Find where the given text appears and provide that cell's center as (X, Y) coordinate. 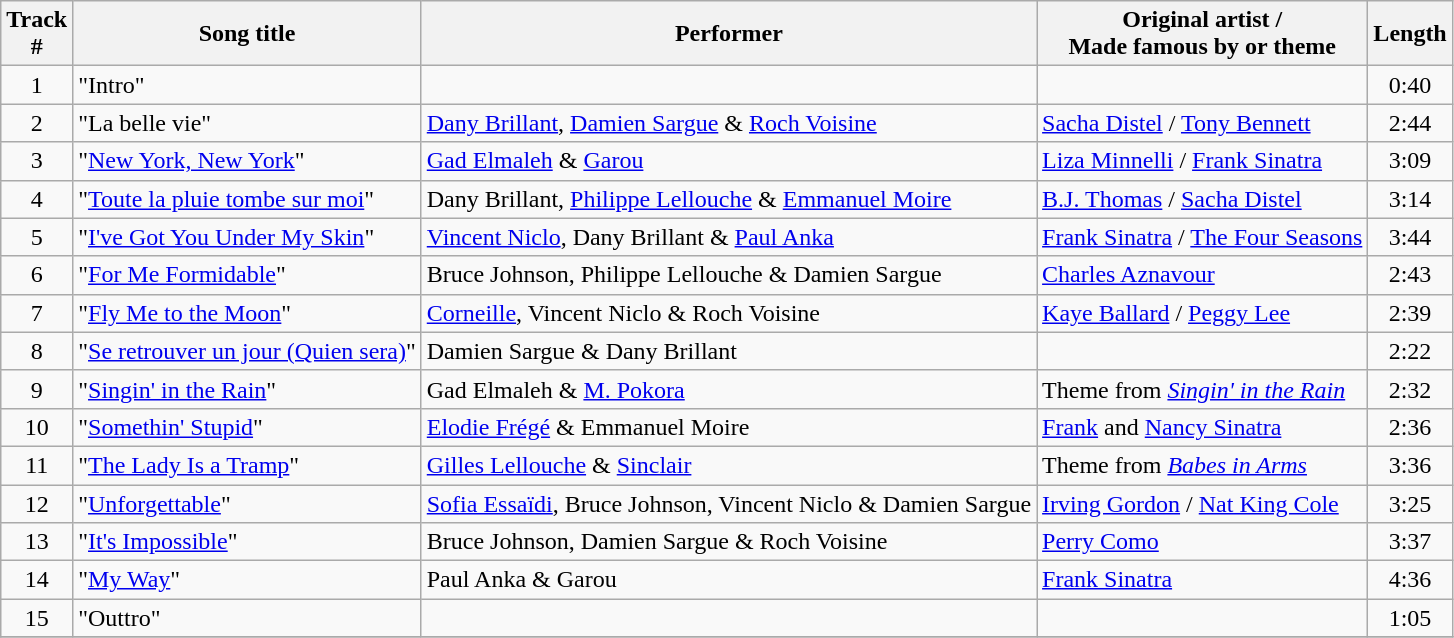
Gad Elmaleh & M. Pokora (728, 389)
Length (1410, 34)
Sacha Distel / Tony Bennett (1202, 123)
Theme from Singin' in the Rain (1202, 389)
3 (37, 161)
14 (37, 580)
"I've Got You Under My Skin" (248, 237)
"Toute la pluie tombe sur moi" (248, 199)
8 (37, 351)
7 (37, 313)
Elodie Frégé & Emmanuel Moire (728, 427)
12 (37, 503)
Gilles Lellouche & Sinclair (728, 465)
"My Way" (248, 580)
"Fly Me to the Moon" (248, 313)
Irving Gordon / Nat King Cole (1202, 503)
"Intro" (248, 85)
4:36 (1410, 580)
11 (37, 465)
"Singin' in the Rain" (248, 389)
Corneille, Vincent Niclo & Roch Voisine (728, 313)
Bruce Johnson, Philippe Lellouche & Damien Sargue (728, 275)
1 (37, 85)
2:44 (1410, 123)
"The Lady Is a Tramp" (248, 465)
Vincent Niclo, Dany Brillant & Paul Anka (728, 237)
3:09 (1410, 161)
Original artist / Made famous by or theme (1202, 34)
9 (37, 389)
2:36 (1410, 427)
Frank Sinatra (1202, 580)
Track # (37, 34)
3:25 (1410, 503)
"Somethin' Stupid" (248, 427)
Song title (248, 34)
"For Me Formidable" (248, 275)
"New York, New York" (248, 161)
0:40 (1410, 85)
"Unforgettable" (248, 503)
15 (37, 618)
13 (37, 542)
2 (37, 123)
5 (37, 237)
2:22 (1410, 351)
B.J. Thomas / Sacha Distel (1202, 199)
2:43 (1410, 275)
Frank Sinatra / The Four Seasons (1202, 237)
"La belle vie" (248, 123)
"Outtro" (248, 618)
2:32 (1410, 389)
Charles Aznavour (1202, 275)
Bruce Johnson, Damien Sargue & Roch Voisine (728, 542)
Damien Sargue & Dany Brillant (728, 351)
10 (37, 427)
2:39 (1410, 313)
3:37 (1410, 542)
Kaye Ballard / Peggy Lee (1202, 313)
"Se retrouver un jour (Quien sera)" (248, 351)
Dany Brillant, Philippe Lellouche & Emmanuel Moire (728, 199)
3:36 (1410, 465)
Liza Minnelli / Frank Sinatra (1202, 161)
Performer (728, 34)
Theme from Babes in Arms (1202, 465)
Gad Elmaleh & Garou (728, 161)
Frank and Nancy Sinatra (1202, 427)
Sofia Essaïdi, Bruce Johnson, Vincent Niclo & Damien Sargue (728, 503)
4 (37, 199)
6 (37, 275)
1:05 (1410, 618)
Perry Como (1202, 542)
"It's Impossible" (248, 542)
3:44 (1410, 237)
Dany Brillant, Damien Sargue & Roch Voisine (728, 123)
3:14 (1410, 199)
Paul Anka & Garou (728, 580)
